Capture the cell that displays the provided text and extract its (x, y) central coordinate. 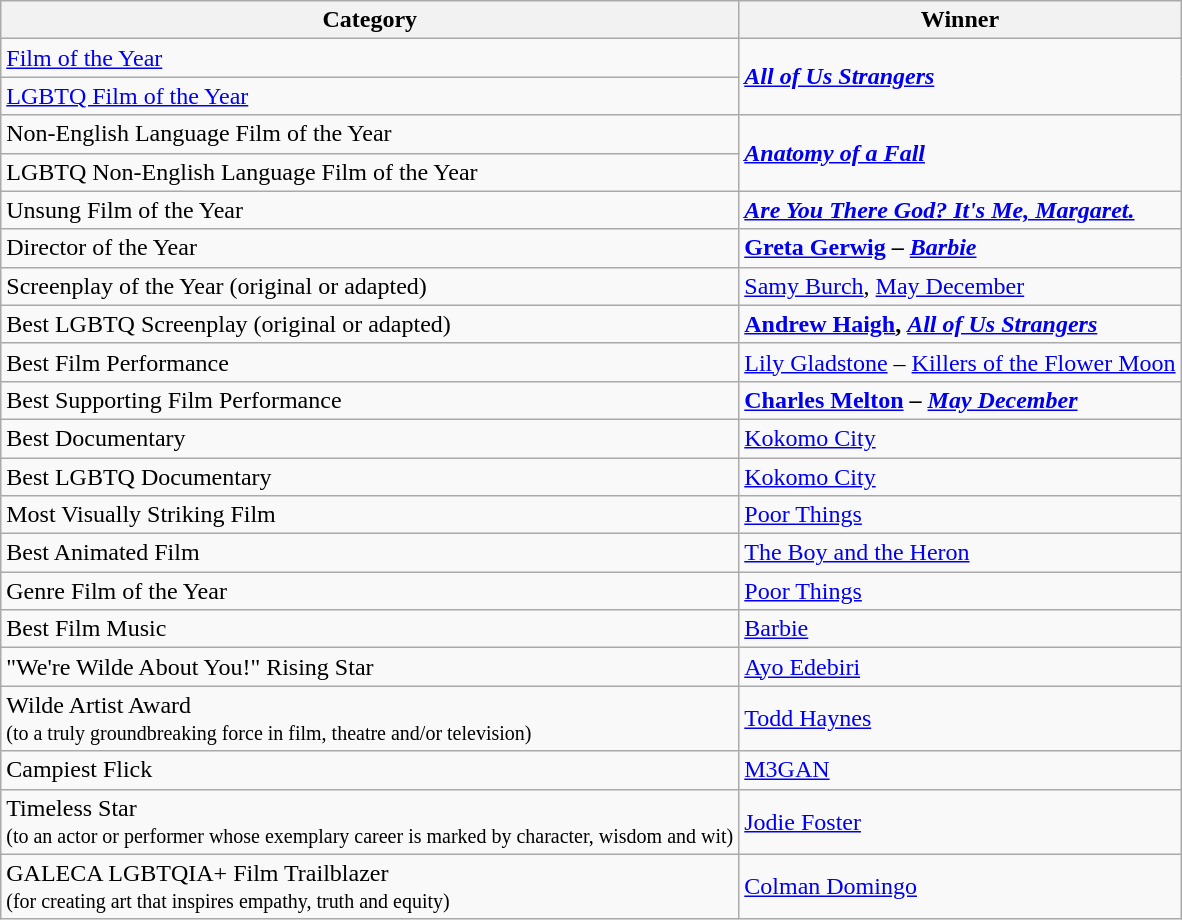
Barbie (960, 629)
The Boy and the Heron (960, 553)
Anatomy of a Fall (960, 153)
Best Supporting Film Performance (370, 400)
Ayo Edebiri (960, 667)
Colman Domingo (960, 886)
Greta Gerwig – Barbie (960, 248)
Campiest Flick (370, 770)
Andrew Haigh, All of Us Strangers (960, 324)
Genre Film of the Year (370, 591)
Screenplay of the Year (original or adapted) (370, 286)
Wilde Artist Award(to a truly groundbreaking force in film, theatre and/or television) (370, 718)
Category (370, 20)
LGBTQ Non-English Language Film of the Year (370, 172)
"We're Wilde About You!" Rising Star (370, 667)
Most Visually Striking Film (370, 515)
Best LGBTQ Documentary (370, 477)
Best Animated Film (370, 553)
Non-English Language Film of the Year (370, 134)
LGBTQ Film of the Year (370, 96)
Timeless Star(to an actor or performer whose exemplary career is marked by character, wisdom and wit) (370, 822)
All of Us Strangers (960, 77)
Are You There God? It's Me, Margaret. (960, 210)
Best Documentary (370, 438)
Todd Haynes (960, 718)
Winner (960, 20)
Jodie Foster (960, 822)
Director of the Year (370, 248)
Best Film Performance (370, 362)
Best Film Music (370, 629)
Film of the Year (370, 58)
Lily Gladstone – Killers of the Flower Moon (960, 362)
M3GAN (960, 770)
Charles Melton – May December (960, 400)
Unsung Film of the Year (370, 210)
Samy Burch, May December (960, 286)
GALECA LGBTQIA+ Film Trailblazer(for creating art that inspires empathy, truth and equity) (370, 886)
Best LGBTQ Screenplay (original or adapted) (370, 324)
